Determine the (x, y) coordinate at the center of the cell enclosing the given text.  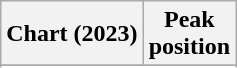
Chart (2023) (72, 34)
Peakposition (189, 34)
